Capture the cell that displays the provided text and extract its [x, y] central coordinate. 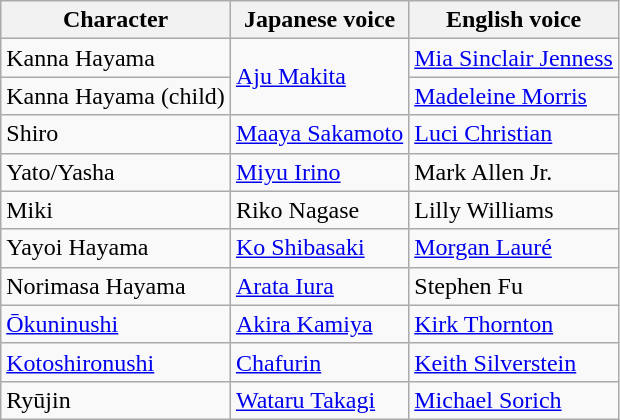
Akira Kamiya [319, 324]
Mia Sinclair Jenness [514, 58]
Wataru Takagi [319, 400]
Norimasa Hayama [116, 286]
Madeleine Morris [514, 96]
Ko Shibasaki [319, 248]
Miyu Irino [319, 172]
Aju Makita [319, 77]
Kirk Thornton [514, 324]
English voice [514, 20]
Character [116, 20]
Arata Iura [319, 286]
Yayoi Hayama [116, 248]
Keith Silverstein [514, 362]
Luci Christian [514, 134]
Chafurin [319, 362]
Kotoshironushi [116, 362]
Stephen Fu [514, 286]
Maaya Sakamoto [319, 134]
Mark Allen Jr. [514, 172]
Japanese voice [319, 20]
Riko Nagase [319, 210]
Yato/Yasha [116, 172]
Lilly Williams [514, 210]
Shiro [116, 134]
Morgan Lauré [514, 248]
Kanna Hayama [116, 58]
Michael Sorich [514, 400]
Miki [116, 210]
Ōkuninushi [116, 324]
Kanna Hayama (child) [116, 96]
Ryūjin [116, 400]
